From the cell containing the given text, extract its center point as [x, y] coordinate. 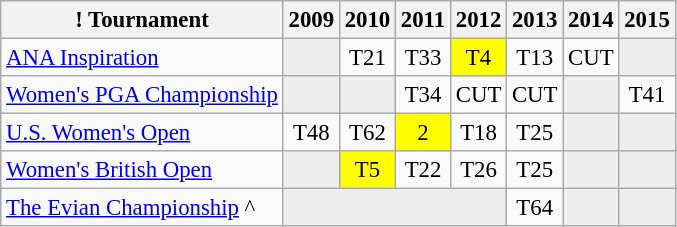
2014 [591, 20]
The Evian Championship ^ [142, 208]
2013 [535, 20]
T22 [424, 170]
2011 [424, 20]
T41 [647, 95]
2 [424, 133]
T26 [478, 170]
T62 [367, 133]
T4 [478, 58]
T64 [535, 208]
ANA Inspiration [142, 58]
2012 [478, 20]
T5 [367, 170]
T21 [367, 58]
T34 [424, 95]
U.S. Women's Open [142, 133]
T13 [535, 58]
2015 [647, 20]
Women's British Open [142, 170]
T18 [478, 133]
2010 [367, 20]
! Tournament [142, 20]
T33 [424, 58]
T48 [311, 133]
2009 [311, 20]
Women's PGA Championship [142, 95]
